Return [x, y] of the center of cell containing provided text 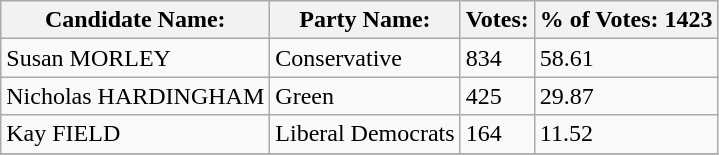
58.61 [626, 58]
Votes: [497, 20]
Party Name: [365, 20]
Susan MORLEY [136, 58]
164 [497, 134]
Liberal Democrats [365, 134]
Kay FIELD [136, 134]
11.52 [626, 134]
29.87 [626, 96]
834 [497, 58]
% of Votes: 1423 [626, 20]
Nicholas HARDINGHAM [136, 96]
Candidate Name: [136, 20]
425 [497, 96]
Conservative [365, 58]
Green [365, 96]
